Find where the given text appears and provide that cell's center as [X, Y] coordinate. 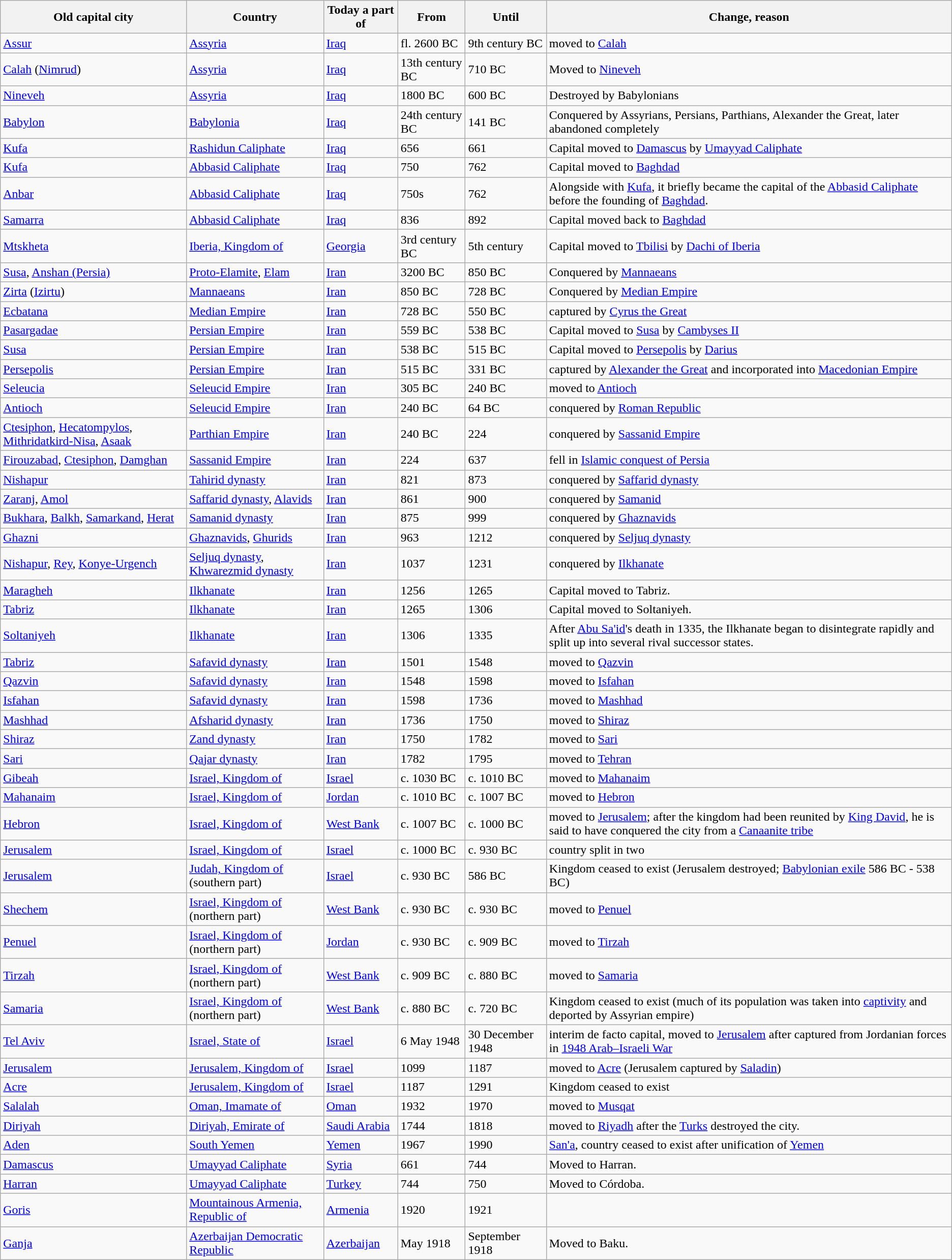
moved to Sari [749, 739]
Gibeah [94, 778]
586 BC [505, 876]
13th century BC [431, 69]
141 BC [505, 122]
1291 [505, 1087]
Qajar dynasty [255, 759]
Qazvin [94, 681]
Acre [94, 1087]
Babylon [94, 122]
Israel, State of [255, 1041]
1335 [505, 636]
Change, reason [749, 17]
Zirta (Izirtu) [94, 291]
3200 BC [431, 272]
Today a part of [361, 17]
From [431, 17]
moved to Shiraz [749, 720]
Tirzah [94, 975]
Zand dynasty [255, 739]
captured by Cyrus the Great [749, 311]
3rd century BC [431, 246]
Ecbatana [94, 311]
305 BC [431, 388]
Azerbaijan Democratic Republic [255, 1243]
1795 [505, 759]
Azerbaijan [361, 1243]
873 [505, 479]
moved to Hebron [749, 797]
San'a, country ceased to exist after unification of Yemen [749, 1145]
captured by Alexander the Great and incorporated into Macedonian Empire [749, 369]
Nishapur, Rey, Konye-Urgench [94, 563]
Sassanid Empire [255, 460]
Samanid dynasty [255, 518]
550 BC [505, 311]
Seljuq dynasty, Khwarezmid dynasty [255, 563]
conquered by Seljuq dynasty [749, 537]
Penuel [94, 942]
Diriyah, Emirate of [255, 1126]
Capital moved to Tbilisi by Dachi of Iberia [749, 246]
Isfahan [94, 701]
900 [505, 499]
Capital moved to Persepolis by Darius [749, 350]
Bukhara, Balkh, Samarkand, Herat [94, 518]
Capital moved to Tabriz. [749, 590]
Samaria [94, 1008]
1099 [431, 1067]
Proto-Elamite, Elam [255, 272]
331 BC [505, 369]
1231 [505, 563]
country split in two [749, 850]
Mahanaim [94, 797]
Maragheh [94, 590]
Aden [94, 1145]
Salalah [94, 1106]
821 [431, 479]
Nineveh [94, 96]
After Abu Sa'id's death in 1335, the Ilkhanate began to disintegrate rapidly and split up into several rival successor states. [749, 636]
Goris [94, 1210]
Assur [94, 43]
Moved to Harran. [749, 1164]
moved to Calah [749, 43]
1932 [431, 1106]
fell in Islamic conquest of Persia [749, 460]
1800 BC [431, 96]
875 [431, 518]
conquered by Saffarid dynasty [749, 479]
892 [505, 220]
Conquered by Median Empire [749, 291]
750s [431, 193]
Shiraz [94, 739]
moved to Mahanaim [749, 778]
1256 [431, 590]
Afsharid dynasty [255, 720]
Yemen [361, 1145]
conquered by Sassanid Empire [749, 434]
Babylonia [255, 122]
Oman, Imamate of [255, 1106]
Moved to Baku. [749, 1243]
Shechem [94, 909]
Harran [94, 1184]
c. 720 BC [505, 1008]
May 1918 [431, 1243]
c. 1030 BC [431, 778]
September 1918 [505, 1243]
1970 [505, 1106]
Calah (Nimrud) [94, 69]
Tel Aviv [94, 1041]
Antioch [94, 408]
Capital moved to Damascus by Umayyad Caliphate [749, 148]
1212 [505, 537]
637 [505, 460]
Capital moved to Baghdad [749, 167]
Mtskheta [94, 246]
Susa [94, 350]
Kingdom ceased to exist (much of its population was taken into captivity and deported by Assyrian empire) [749, 1008]
moved to Tehran [749, 759]
Iberia, Kingdom of [255, 246]
Diriyah [94, 1126]
moved to Riyadh after the Turks destroyed the city. [749, 1126]
Capital moved to Susa by Cambyses II [749, 331]
1921 [505, 1210]
Saudi Arabia [361, 1126]
Zaranj, Amol [94, 499]
Kingdom ceased to exist (Jerusalem destroyed; Babylonian exile 586 BC - 538 BC) [749, 876]
interim de facto capital, moved to Jerusalem after captured from Jordanian forces in 1948 Arab–Israeli War [749, 1041]
1037 [431, 563]
Syria [361, 1164]
5th century [505, 246]
Samarra [94, 220]
861 [431, 499]
710 BC [505, 69]
Mountainous Armenia, Republic of [255, 1210]
moved to Penuel [749, 909]
Georgia [361, 246]
Oman [361, 1106]
Capital moved to Soltaniyeh. [749, 609]
656 [431, 148]
Ghazni [94, 537]
Persepolis [94, 369]
moved to Samaria [749, 975]
1967 [431, 1145]
Damascus [94, 1164]
Conquered by Mannaeans [749, 272]
conquered by Samanid [749, 499]
Armenia [361, 1210]
Ctesiphon, Hecatompylos, Mithridatkird-Nisa, Asaak [94, 434]
Saffarid dynasty, Alavids [255, 499]
moved to Isfahan [749, 681]
Mashhad [94, 720]
Median Empire [255, 311]
moved to Acre (Jerusalem captured by Saladin) [749, 1067]
Alongside with Kufa, it briefly became the capital of the Abbasid Caliphate before the founding of Baghdad. [749, 193]
836 [431, 220]
conquered by Roman Republic [749, 408]
moved to Tirzah [749, 942]
moved to Antioch [749, 388]
Turkey [361, 1184]
Until [505, 17]
1920 [431, 1210]
999 [505, 518]
30 December 1948 [505, 1041]
Moved to Córdoba. [749, 1184]
24th century BC [431, 122]
moved to Qazvin [749, 662]
Destroyed by Babylonians [749, 96]
Soltaniyeh [94, 636]
9th century BC [505, 43]
Nishapur [94, 479]
fl. 2600 BC [431, 43]
Tahirid dynasty [255, 479]
Firouzabad, Ctesiphon, Damghan [94, 460]
Parthian Empire [255, 434]
Sari [94, 759]
moved to Mashhad [749, 701]
Old capital city [94, 17]
Hebron [94, 824]
Ganja [94, 1243]
South Yemen [255, 1145]
6 May 1948 [431, 1041]
conquered by Ilkhanate [749, 563]
963 [431, 537]
1818 [505, 1126]
Conquered by Assyrians, Persians, Parthians, Alexander the Great, later abandoned completely [749, 122]
1744 [431, 1126]
Mannaeans [255, 291]
Seleucia [94, 388]
Anbar [94, 193]
Judah, Kingdom of (southern part) [255, 876]
Susa, Anshan (Persia) [94, 272]
1501 [431, 662]
64 BC [505, 408]
conquered by Ghaznavids [749, 518]
Ghaznavids, Ghurids [255, 537]
moved to Musqat [749, 1106]
Pasargadae [94, 331]
1990 [505, 1145]
Country [255, 17]
600 BC [505, 96]
Moved to Nineveh [749, 69]
Capital moved back to Baghdad [749, 220]
moved to Jerusalem; after the kingdom had been reunited by King David, he is said to have conquered the city from a Canaanite tribe [749, 824]
Kingdom ceased to exist [749, 1087]
559 BC [431, 331]
Rashidun Caliphate [255, 148]
